For the text-containing cell, return its midpoint in [X, Y] coordinate format. 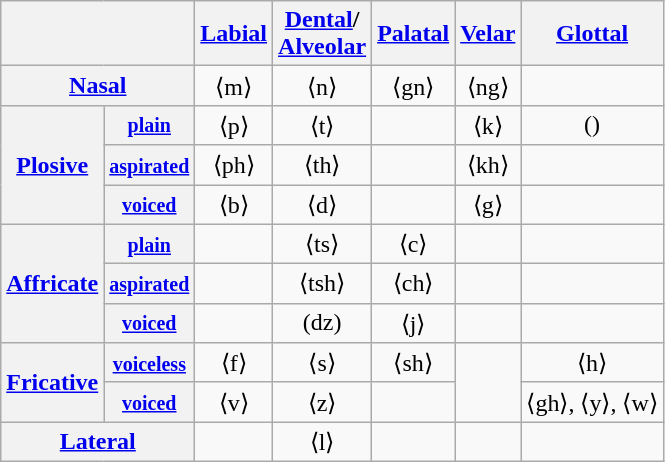
⟨m⟩ [234, 86]
Lateral [98, 442]
⟨k⟩ [488, 125]
() [592, 125]
⟨d⟩ [322, 204]
⟨th⟩ [322, 165]
⟨n⟩ [322, 86]
Nasal [98, 86]
⟨b⟩ [234, 204]
⟨h⟩ [592, 363]
Palatal [414, 34]
⟨f⟩ [234, 363]
⟨t⟩ [322, 125]
Affricate [52, 284]
Glottal [592, 34]
⟨p⟩ [234, 125]
⟨kh⟩ [488, 165]
⟨tsh⟩ [322, 284]
⟨g⟩ [488, 204]
⟨z⟩ [322, 402]
voiceless [150, 363]
⟨gh⟩, ⟨y⟩, ⟨w⟩ [592, 402]
⟨ch⟩ [414, 284]
⟨j⟩ [414, 323]
Dental/Alveolar [322, 34]
⟨ts⟩ [322, 244]
(dz) [322, 323]
⟨c⟩ [414, 244]
⟨gn⟩ [414, 86]
⟨sh⟩ [414, 363]
⟨v⟩ [234, 402]
Labial [234, 34]
⟨ng⟩ [488, 86]
Fricative [52, 382]
⟨l⟩ [322, 442]
Velar [488, 34]
Plosive [52, 164]
⟨ph⟩ [234, 165]
⟨s⟩ [322, 363]
